Identify which cell holds the provided text, then report its (x, y) central coordinate. 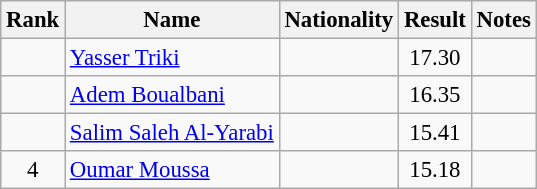
Yasser Triki (172, 58)
15.41 (436, 133)
16.35 (436, 95)
4 (33, 170)
Rank (33, 20)
15.18 (436, 170)
Result (436, 20)
Nationality (338, 20)
Name (172, 20)
Adem Boualbani (172, 95)
Oumar Moussa (172, 170)
Notes (504, 20)
17.30 (436, 58)
Salim Saleh Al-Yarabi (172, 133)
